Locate the cell with the specified text and output its [x, y] center coordinate. 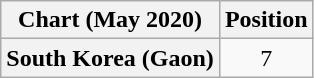
Chart (May 2020) [110, 20]
Position [266, 20]
7 [266, 58]
South Korea (Gaon) [110, 58]
